Determine the [X, Y] coordinate at the center of the cell enclosing the given text.  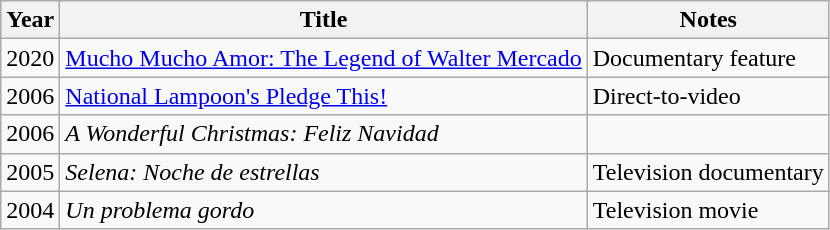
A Wonderful Christmas: Feliz Navidad [324, 134]
Title [324, 20]
Television documentary [708, 172]
Notes [708, 20]
Documentary feature [708, 58]
Un problema gordo [324, 210]
National Lampoon's Pledge This! [324, 96]
2020 [30, 58]
Mucho Mucho Amor: The Legend of Walter Mercado [324, 58]
2005 [30, 172]
Television movie [708, 210]
Year [30, 20]
Selena: Noche de estrellas [324, 172]
2004 [30, 210]
Direct-to-video [708, 96]
